Search for the cell housing the specified text and yield its (X, Y) center coordinate. 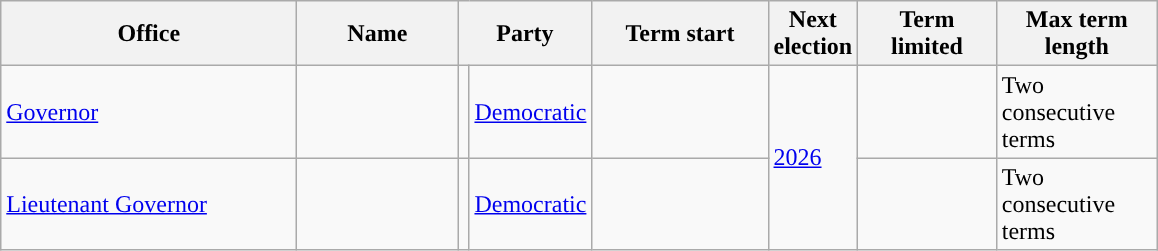
Term limited (928, 34)
Name (378, 34)
Next election (813, 34)
Party (525, 34)
2026 (813, 158)
Term start (680, 34)
Governor (149, 112)
Lieutenant Governor (149, 204)
Office (149, 34)
Max term length (1076, 34)
